Search for the cell housing the specified text and yield its (x, y) center coordinate. 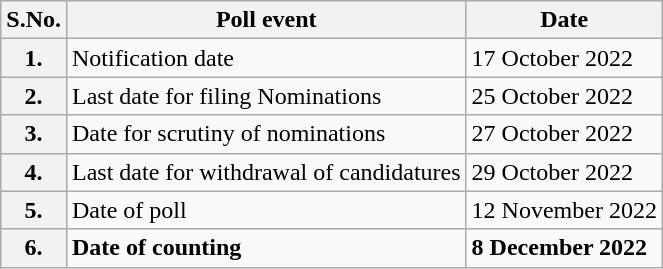
29 October 2022 (564, 172)
Date (564, 20)
S.No. (34, 20)
Poll event (266, 20)
12 November 2022 (564, 210)
Date for scrutiny of nominations (266, 134)
3. (34, 134)
4. (34, 172)
27 October 2022 (564, 134)
Last date for withdrawal of candidatures (266, 172)
2. (34, 96)
6. (34, 248)
Notification date (266, 58)
Date of counting (266, 248)
Last date for filing Nominations (266, 96)
8 December 2022 (564, 248)
17 October 2022 (564, 58)
5. (34, 210)
Date of poll (266, 210)
25 October 2022 (564, 96)
1. (34, 58)
